Find where the given text appears and provide that cell's center as (x, y) coordinate. 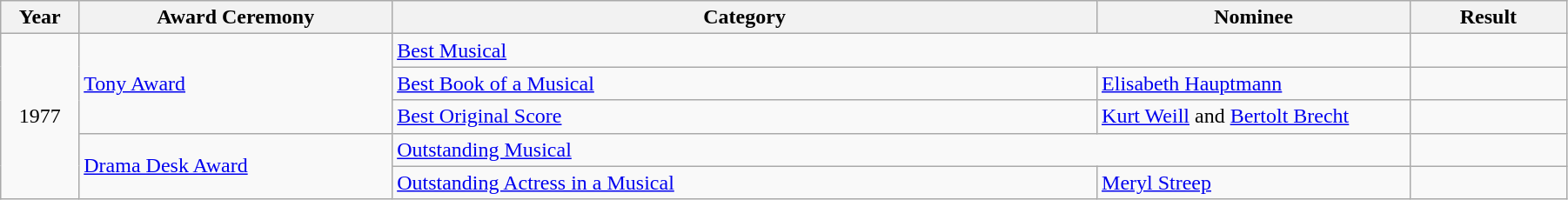
Meryl Streep (1254, 183)
Nominee (1254, 17)
Result (1488, 17)
1977 (40, 117)
Outstanding Actress in a Musical (745, 183)
Elisabeth Hauptmann (1254, 83)
Category (745, 17)
Year (40, 17)
Outstanding Musical (901, 150)
Tony Award (236, 83)
Award Ceremony (236, 17)
Best Original Score (745, 117)
Best Musical (901, 50)
Kurt Weill and Bertolt Brecht (1254, 117)
Drama Desk Award (236, 166)
Best Book of a Musical (745, 83)
